For the text-containing cell, return its midpoint in (X, Y) coordinate format. 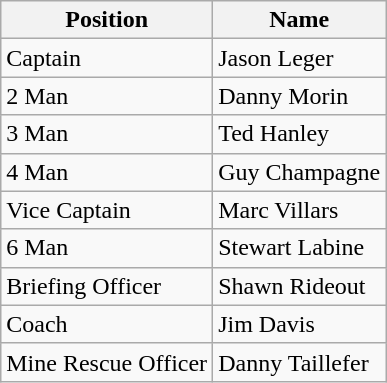
Vice Captain (107, 210)
Stewart Labine (300, 248)
6 Man (107, 248)
Ted Hanley (300, 134)
Shawn Rideout (300, 286)
Briefing Officer (107, 286)
Guy Champagne (300, 172)
Mine Rescue Officer (107, 362)
Jim Davis (300, 324)
Danny Taillefer (300, 362)
Coach (107, 324)
Marc Villars (300, 210)
Danny Morin (300, 96)
Position (107, 20)
2 Man (107, 96)
3 Man (107, 134)
Name (300, 20)
Jason Leger (300, 58)
4 Man (107, 172)
Captain (107, 58)
